From the cell containing the given text, extract its center point as [x, y] coordinate. 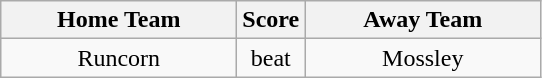
Runcorn [119, 58]
Home Team [119, 20]
beat [271, 58]
Score [271, 20]
Mossley [423, 58]
Away Team [423, 20]
